For the text-containing cell, return its midpoint in (X, Y) coordinate format. 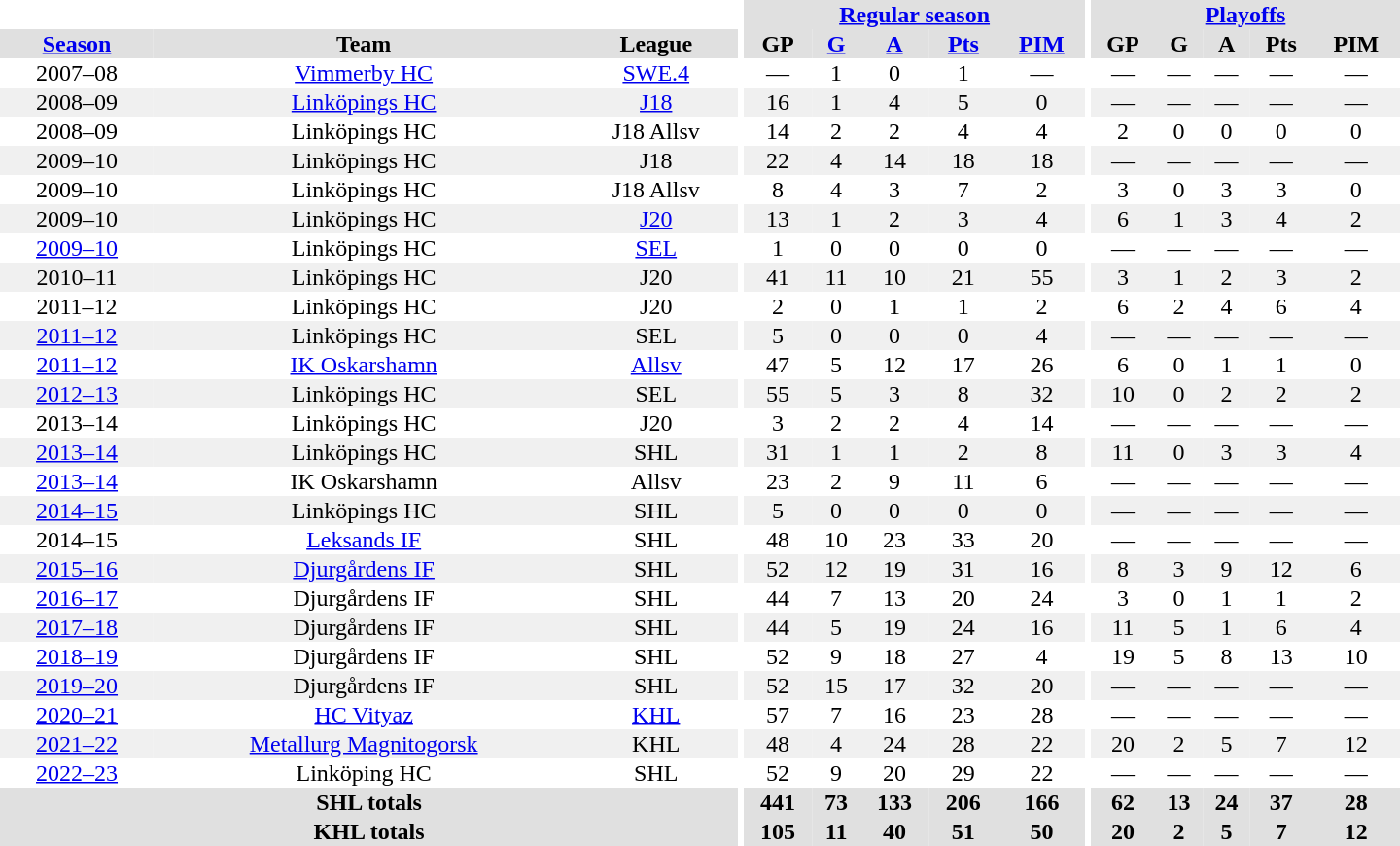
2019–20 (77, 686)
15 (836, 686)
27 (962, 656)
Vimmerby HC (364, 73)
2022–23 (77, 773)
33 (962, 540)
HC Vityaz (364, 715)
League (655, 44)
133 (894, 802)
2007–08 (77, 73)
40 (894, 831)
62 (1123, 802)
Playoffs (1245, 15)
441 (778, 802)
2017–18 (77, 627)
Metallurg Magnitogorsk (364, 744)
2020–21 (77, 715)
26 (1041, 365)
2018–19 (77, 656)
Team (364, 44)
SWE.4 (655, 73)
166 (1041, 802)
2016–17 (77, 598)
37 (1281, 802)
2010–11 (77, 277)
73 (836, 802)
SHL totals (369, 802)
29 (962, 773)
21 (962, 277)
41 (778, 277)
Linköping HC (364, 773)
50 (1041, 831)
206 (962, 802)
51 (962, 831)
KHL totals (369, 831)
2012–13 (77, 394)
Leksands IF (364, 540)
Regular season (915, 15)
2021–22 (77, 744)
105 (778, 831)
Season (77, 44)
57 (778, 715)
2015–16 (77, 569)
47 (778, 365)
